For the text-containing cell, return its midpoint in (X, Y) coordinate format. 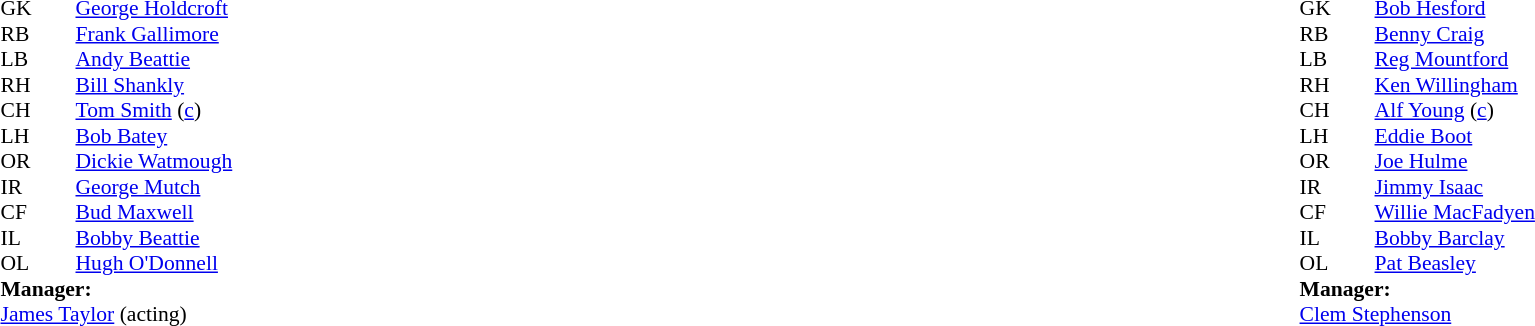
Bill Shankly (154, 85)
Benny Craig (1455, 34)
Ken Willingham (1455, 85)
Jimmy Isaac (1455, 187)
Alf Young (c) (1455, 111)
Bobby Beattie (154, 238)
Bobby Barclay (1455, 238)
Frank Gallimore (154, 34)
Willie MacFadyen (1455, 213)
Tom Smith (c) (154, 111)
Andy Beattie (154, 59)
Pat Beasley (1455, 263)
George Mutch (154, 187)
Reg Mountford (1455, 59)
Bob Batey (154, 136)
Hugh O'Donnell (154, 263)
Dickie Watmough (154, 161)
Bud Maxwell (154, 213)
Joe Hulme (1455, 161)
Eddie Boot (1455, 136)
